Search for the cell housing the specified text and yield its (X, Y) center coordinate. 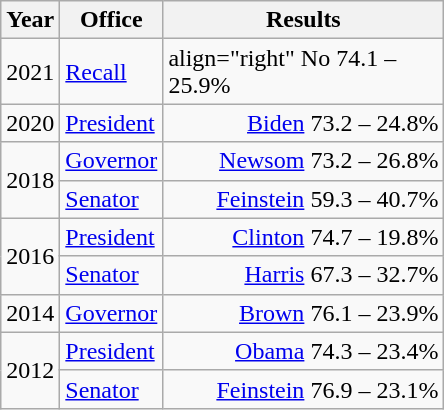
2016 (30, 256)
Results (304, 20)
2014 (30, 313)
align="right" No 74.1 – 25.9% (304, 72)
Office (112, 20)
Recall (112, 72)
Feinstein 59.3 – 40.7% (304, 199)
Newsom 73.2 – 26.8% (304, 161)
2021 (30, 72)
2012 (30, 370)
Obama 74.3 – 23.4% (304, 351)
Brown 76.1 – 23.9% (304, 313)
Biden 73.2 – 24.8% (304, 123)
Clinton 74.7 – 19.8% (304, 237)
Harris 67.3 – 32.7% (304, 275)
Year (30, 20)
2018 (30, 180)
2020 (30, 123)
Feinstein 76.9 – 23.1% (304, 389)
